Output the [x, y] coordinate of the center of the cell containing the given text.  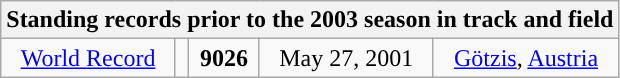
Götzis, Austria [526, 58]
World Record [88, 58]
May 27, 2001 [346, 58]
9026 [224, 58]
Standing records prior to the 2003 season in track and field [310, 20]
